Extract the [X, Y] coordinate from the center of the cell holding the provided text.  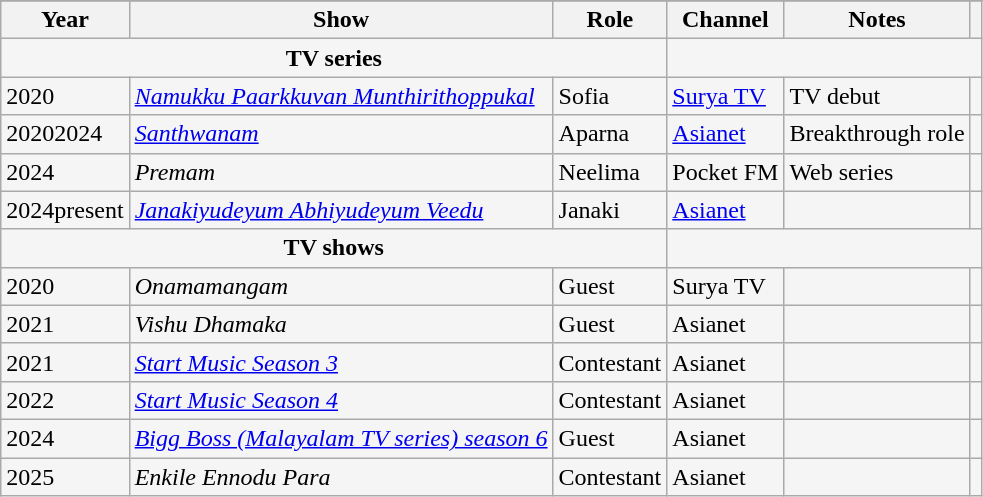
Namukku Paarkkuvan Munthirithoppukal [341, 96]
Start Music Season 4 [341, 400]
Bigg Boss (Malayalam TV series) season 6 [341, 438]
Pocket FM [726, 172]
Aparna [610, 134]
Enkile Ennodu Para [341, 477]
Janakiyudeyum Abhiyudeyum Veedu [341, 210]
Channel [726, 20]
Premam [341, 172]
TV series [334, 58]
Janaki [610, 210]
TV debut [877, 96]
TV shows [334, 248]
Role [610, 20]
Onamamangam [341, 286]
Show [341, 20]
2022 [65, 400]
Neelima [610, 172]
Vishu Dhamaka [341, 324]
Breakthrough role [877, 134]
Santhwanam [341, 134]
2024present [65, 210]
Notes [877, 20]
Start Music Season 3 [341, 362]
2025 [65, 477]
Web series [877, 172]
Sofia [610, 96]
20202024 [65, 134]
Year [65, 20]
